From the cell containing the given text, extract its center point as [X, Y] coordinate. 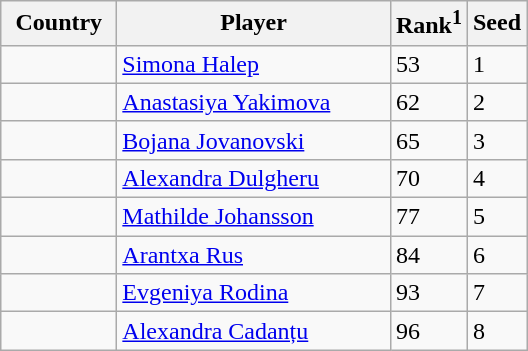
1 [496, 64]
5 [496, 217]
8 [496, 331]
7 [496, 293]
Country [59, 24]
84 [428, 255]
Rank1 [428, 24]
93 [428, 293]
Alexandra Cadanțu [254, 331]
3 [496, 140]
70 [428, 178]
Seed [496, 24]
4 [496, 178]
62 [428, 102]
Bojana Jovanovski [254, 140]
77 [428, 217]
65 [428, 140]
6 [496, 255]
96 [428, 331]
Mathilde Johansson [254, 217]
53 [428, 64]
Alexandra Dulgheru [254, 178]
Player [254, 24]
Evgeniya Rodina [254, 293]
Arantxa Rus [254, 255]
Simona Halep [254, 64]
2 [496, 102]
Anastasiya Yakimova [254, 102]
